Provide the [x, y] coordinate of the cell's center where the given text is located.  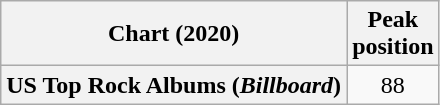
Peakposition [393, 34]
88 [393, 85]
US Top Rock Albums (Billboard) [174, 85]
Chart (2020) [174, 34]
